Capture the cell that displays the provided text and extract its [X, Y] central coordinate. 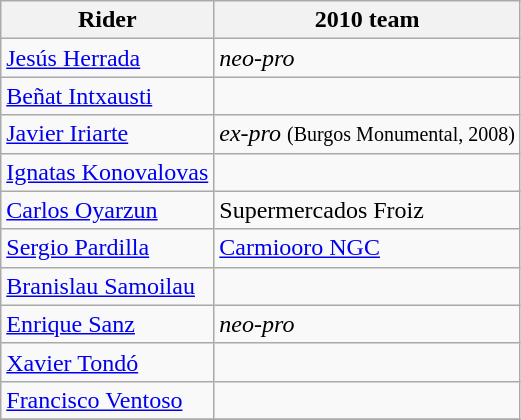
Enrique Sanz [108, 324]
Rider [108, 20]
Beñat Intxausti [108, 96]
Francisco Ventoso [108, 400]
Branislau Samoilau [108, 286]
Jesús Herrada [108, 58]
Carlos Oyarzun [108, 210]
Carmiooro NGC [368, 248]
2010 team [368, 20]
Ignatas Konovalovas [108, 172]
ex-pro (Burgos Monumental, 2008) [368, 134]
Sergio Pardilla [108, 248]
Supermercados Froiz [368, 210]
Javier Iriarte [108, 134]
Xavier Tondó [108, 362]
